Search for the cell housing the specified text and yield its (X, Y) center coordinate. 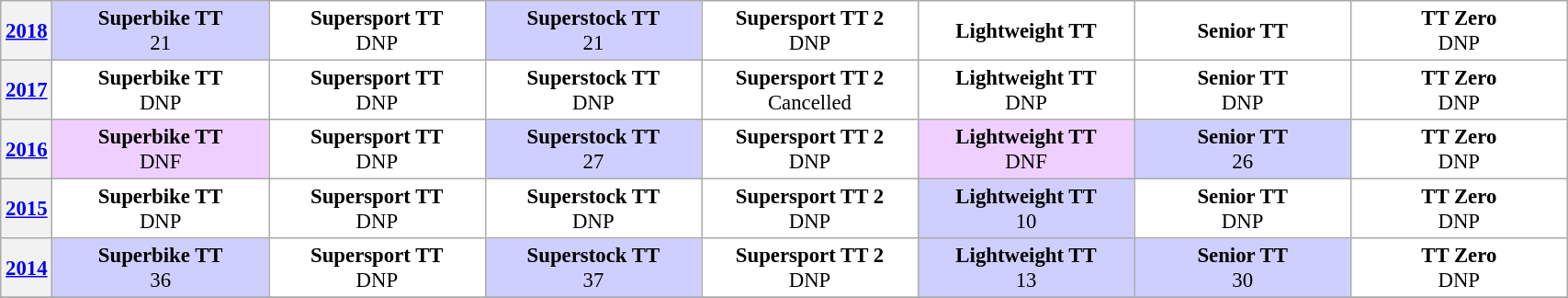
Superbike TTDNF (161, 149)
Superbike TT21 (161, 31)
Superbike TT36 (161, 269)
2014 (27, 269)
2015 (27, 210)
Lightweight TT (1026, 31)
Senior TT (1243, 31)
Superstock TT27 (593, 149)
Lightweight TT10 (1026, 210)
2018 (27, 31)
Senior TT26 (1243, 149)
Superstock TT21 (593, 31)
Senior TT30 (1243, 269)
Lightweight TT13 (1026, 269)
2017 (27, 90)
Superstock TT 37 (593, 269)
2016 (27, 149)
Lightweight TTDNF (1026, 149)
Supersport TT 2 Cancelled (810, 90)
Lightweight TTDNP (1026, 90)
